From the cell containing the given text, extract its center point as [x, y] coordinate. 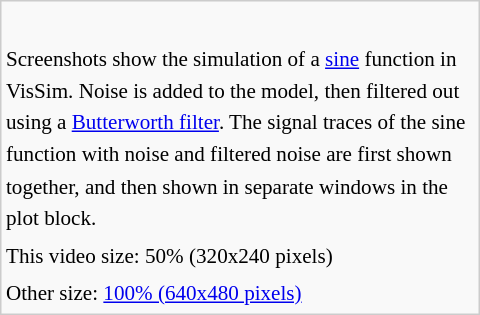
Other size: 100% (640x480 pixels) [240, 294]
This video size: 50% (320x240 pixels) [240, 256]
